Find where the given text appears and provide that cell's center as [x, y] coordinate. 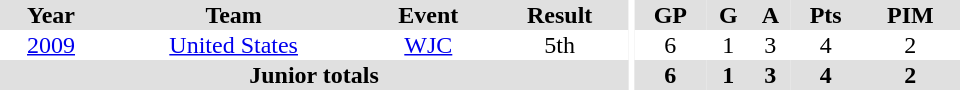
Result [560, 15]
United States [234, 45]
G [728, 15]
5th [560, 45]
A [770, 15]
GP [670, 15]
WJC [428, 45]
Year [51, 15]
Junior totals [314, 75]
PIM [910, 15]
2009 [51, 45]
Event [428, 15]
Pts [826, 15]
Team [234, 15]
